Output the [x, y] coordinate of the center of the cell containing the given text.  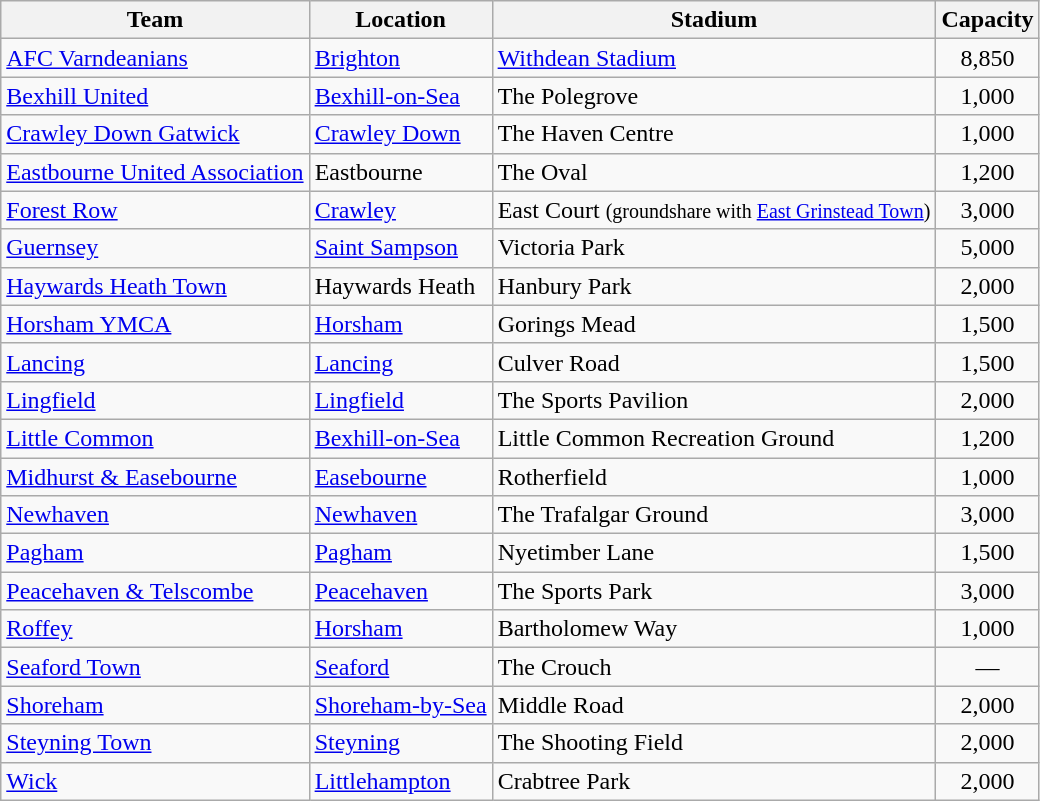
Haywards Heath [400, 286]
Hanbury Park [714, 286]
Steyning Town [155, 743]
Saint Sampson [400, 248]
Steyning [400, 743]
5,000 [988, 248]
Guernsey [155, 248]
The Haven Centre [714, 134]
Brighton [400, 58]
Victoria Park [714, 248]
The Polegrove [714, 96]
Location [400, 20]
The Oval [714, 172]
Withdean Stadium [714, 58]
Eastbourne [400, 172]
Seaford Town [155, 667]
East Court (groundshare with East Grinstead Town) [714, 210]
Wick [155, 781]
Gorings Mead [714, 324]
Bexhill United [155, 96]
Culver Road [714, 362]
Haywards Heath Town [155, 286]
Peacehaven [400, 591]
Roffey [155, 629]
Seaford [400, 667]
Easebourne [400, 477]
8,850 [988, 58]
Middle Road [714, 705]
Rotherfield [714, 477]
Nyetimber Lane [714, 553]
The Crouch [714, 667]
Forest Row [155, 210]
Stadium [714, 20]
Eastbourne United Association [155, 172]
Little Common [155, 438]
Crawley Down [400, 134]
Peacehaven & Telscombe [155, 591]
The Sports Park [714, 591]
Capacity [988, 20]
— [988, 667]
Bartholomew Way [714, 629]
Crawley Down Gatwick [155, 134]
Crawley [400, 210]
AFC Varndeanians [155, 58]
Horsham YMCA [155, 324]
Crabtree Park [714, 781]
The Shooting Field [714, 743]
The Trafalgar Ground [714, 515]
The Sports Pavilion [714, 400]
Littlehampton [400, 781]
Little Common Recreation Ground [714, 438]
Team [155, 20]
Shoreham [155, 705]
Shoreham-by-Sea [400, 705]
Midhurst & Easebourne [155, 477]
